Determine the [X, Y] coordinate at the center of the cell enclosing the given text.  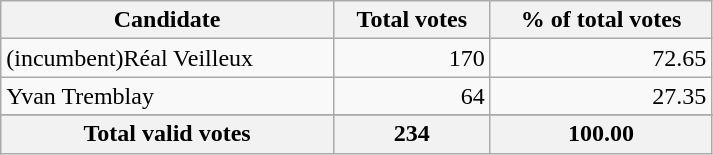
72.65 [601, 58]
Yvan Tremblay [168, 96]
Total votes [412, 20]
Total valid votes [168, 134]
234 [412, 134]
% of total votes [601, 20]
Candidate [168, 20]
(incumbent)Réal Veilleux [168, 58]
27.35 [601, 96]
100.00 [601, 134]
170 [412, 58]
64 [412, 96]
